Find where the given text appears and provide that cell's center as [x, y] coordinate. 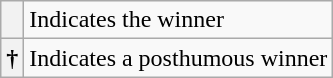
Indicates the winner [178, 20]
Indicates a posthumous winner [178, 58]
† [12, 58]
